Return the [X, Y] coordinate for the center point of the cell that contains the specified text.  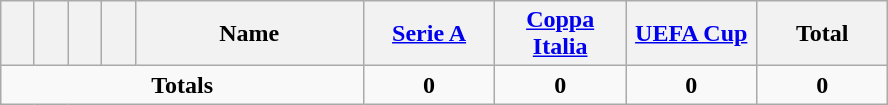
Totals [182, 85]
UEFA Cup [692, 34]
Coppa Italia [560, 34]
Serie A [430, 34]
Total [822, 34]
Name [250, 34]
